Output the [x, y] coordinate of the center of the cell containing the given text.  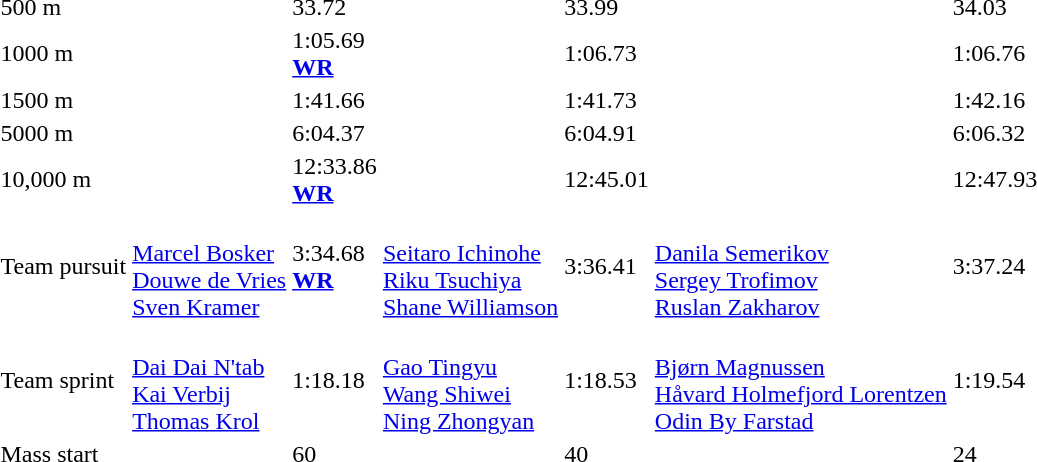
12:45.01 [607, 180]
1:41.66 [335, 100]
1:18.18 [335, 380]
Danila SemerikovSergey TrofimovRuslan Zakharov [800, 266]
Gao TingyuWang ShiweiNing Zhongyan [470, 380]
1:18.53 [607, 380]
12:33.86WR [335, 180]
3:34.68WR [335, 266]
1:06.73 [607, 54]
3:36.41 [607, 266]
Seitaro IchinoheRiku TsuchiyaShane Williamson [470, 266]
6:04.37 [335, 133]
1:05.69WR [335, 54]
Bjørn MagnussenHåvard Holmefjord LorentzenOdin By Farstad [800, 380]
Marcel BoskerDouwe de VriesSven Kramer [210, 266]
6:04.91 [607, 133]
Dai Dai N'tabKai VerbijThomas Krol [210, 380]
1:41.73 [607, 100]
